Determine the (x, y) coordinate at the center of the cell enclosing the given text.  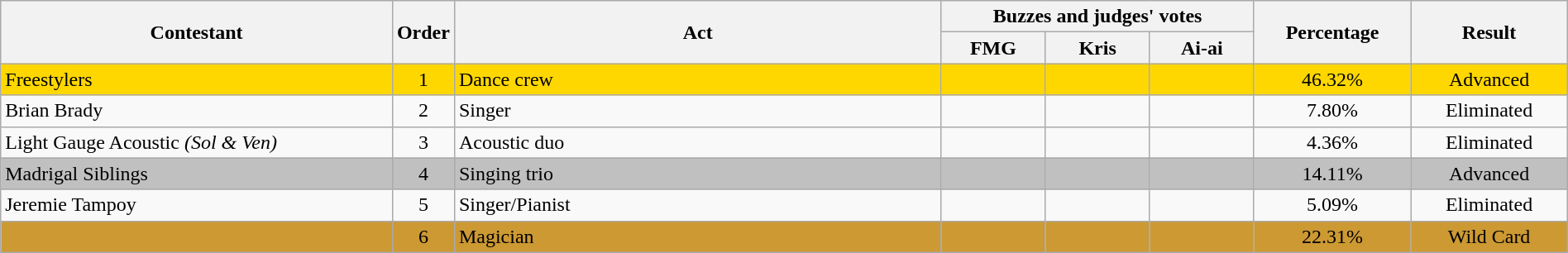
Ai-ai (1202, 48)
Brian Brady (197, 111)
7.80% (1331, 111)
Magician (697, 236)
4 (423, 174)
Wild Card (1489, 236)
Order (423, 32)
Kris (1097, 48)
14.11% (1331, 174)
Dance crew (697, 79)
Buzzes and judges' votes (1097, 17)
5 (423, 205)
Madrigal Siblings (197, 174)
Light Gauge Acoustic (Sol & Ven) (197, 142)
Acoustic duo (697, 142)
Percentage (1331, 32)
Jeremie Tampoy (197, 205)
46.32% (1331, 79)
Freestylers (197, 79)
Act (697, 32)
22.31% (1331, 236)
Result (1489, 32)
3 (423, 142)
FMG (993, 48)
2 (423, 111)
Singer/Pianist (697, 205)
6 (423, 236)
Singing trio (697, 174)
Singer (697, 111)
5.09% (1331, 205)
Contestant (197, 32)
1 (423, 79)
4.36% (1331, 142)
